Provide the [X, Y] coordinate of the cell's center where the given text is located.  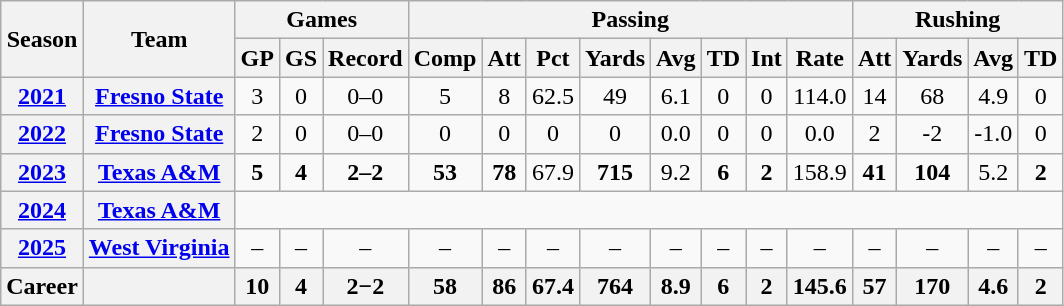
2–2 [366, 172]
10 [257, 286]
Pct [552, 58]
Team [159, 39]
4.6 [994, 286]
2022 [42, 134]
GS [300, 58]
2021 [42, 96]
114.0 [820, 96]
Rate [820, 58]
8 [504, 96]
104 [932, 172]
68 [932, 96]
8.9 [676, 286]
145.6 [820, 286]
Games [322, 20]
58 [445, 286]
2024 [42, 210]
Season [42, 39]
41 [874, 172]
5.2 [994, 172]
62.5 [552, 96]
GP [257, 58]
Int [767, 58]
Comp [445, 58]
78 [504, 172]
Record [366, 58]
86 [504, 286]
158.9 [820, 172]
49 [614, 96]
67.9 [552, 172]
9.2 [676, 172]
14 [874, 96]
3 [257, 96]
4.9 [994, 96]
2025 [42, 248]
2023 [42, 172]
-2 [932, 134]
67.4 [552, 286]
170 [932, 286]
764 [614, 286]
Rushing [958, 20]
-1.0 [994, 134]
West Virginia [159, 248]
Passing [630, 20]
Career [42, 286]
2−2 [366, 286]
715 [614, 172]
6.1 [676, 96]
57 [874, 286]
53 [445, 172]
